For the text-containing cell, return its midpoint in (x, y) coordinate format. 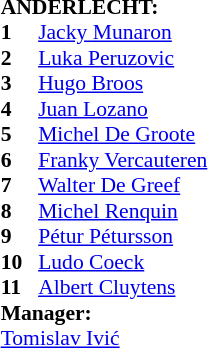
9 (20, 237)
6 (20, 160)
Pétur Pétursson (122, 237)
Luka Peruzovic (122, 58)
Franky Vercauteren (122, 160)
Michel Renquin (122, 211)
8 (20, 211)
Hugo Broos (122, 83)
Michel De Groote (122, 135)
Manager: (104, 313)
5 (20, 135)
4 (20, 109)
2 (20, 58)
Albert Cluytens (122, 287)
Jacky Munaron (122, 33)
10 (20, 262)
3 (20, 83)
Ludo Coeck (122, 262)
Juan Lozano (122, 109)
1 (20, 33)
Walter De Greef (122, 185)
11 (20, 287)
7 (20, 185)
